Locate the cell with the specified text and output its (x, y) center coordinate. 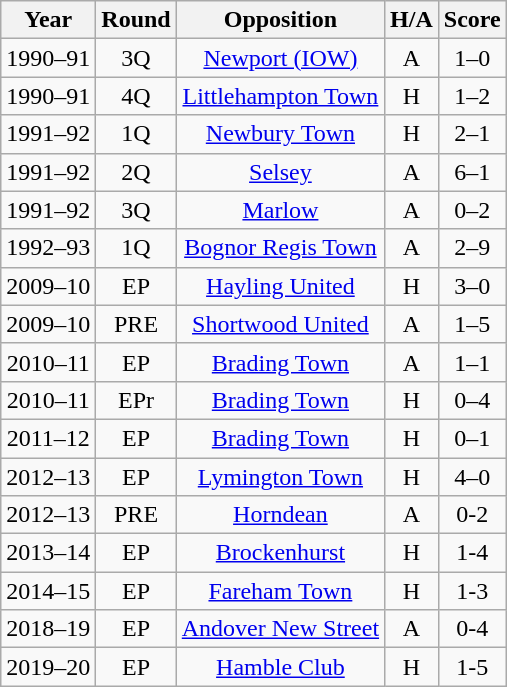
4Q (136, 96)
Newport (IOW) (280, 58)
6–1 (472, 172)
2011–12 (48, 438)
2018–19 (48, 629)
2019–20 (48, 667)
1–5 (472, 324)
0-2 (472, 515)
3–0 (472, 286)
2–1 (472, 134)
1992–93 (48, 248)
Brockenhurst (280, 553)
Bognor Regis Town (280, 248)
2Q (136, 172)
Lymington Town (280, 477)
Horndean (280, 515)
1–1 (472, 362)
2013–14 (48, 553)
Marlow (280, 210)
1-5 (472, 667)
1-4 (472, 553)
Newbury Town (280, 134)
0–4 (472, 400)
0-4 (472, 629)
Selsey (280, 172)
4–0 (472, 477)
2–9 (472, 248)
Score (472, 20)
1–2 (472, 96)
Year (48, 20)
0–1 (472, 438)
Shortwood United (280, 324)
Littlehampton Town (280, 96)
EPr (136, 400)
Andover New Street (280, 629)
Opposition (280, 20)
Hayling United (280, 286)
Hamble Club (280, 667)
2014–15 (48, 591)
0–2 (472, 210)
1–0 (472, 58)
Fareham Town (280, 591)
Round (136, 20)
1-3 (472, 591)
H/A (412, 20)
